From the cell containing the given text, extract its center point as [X, Y] coordinate. 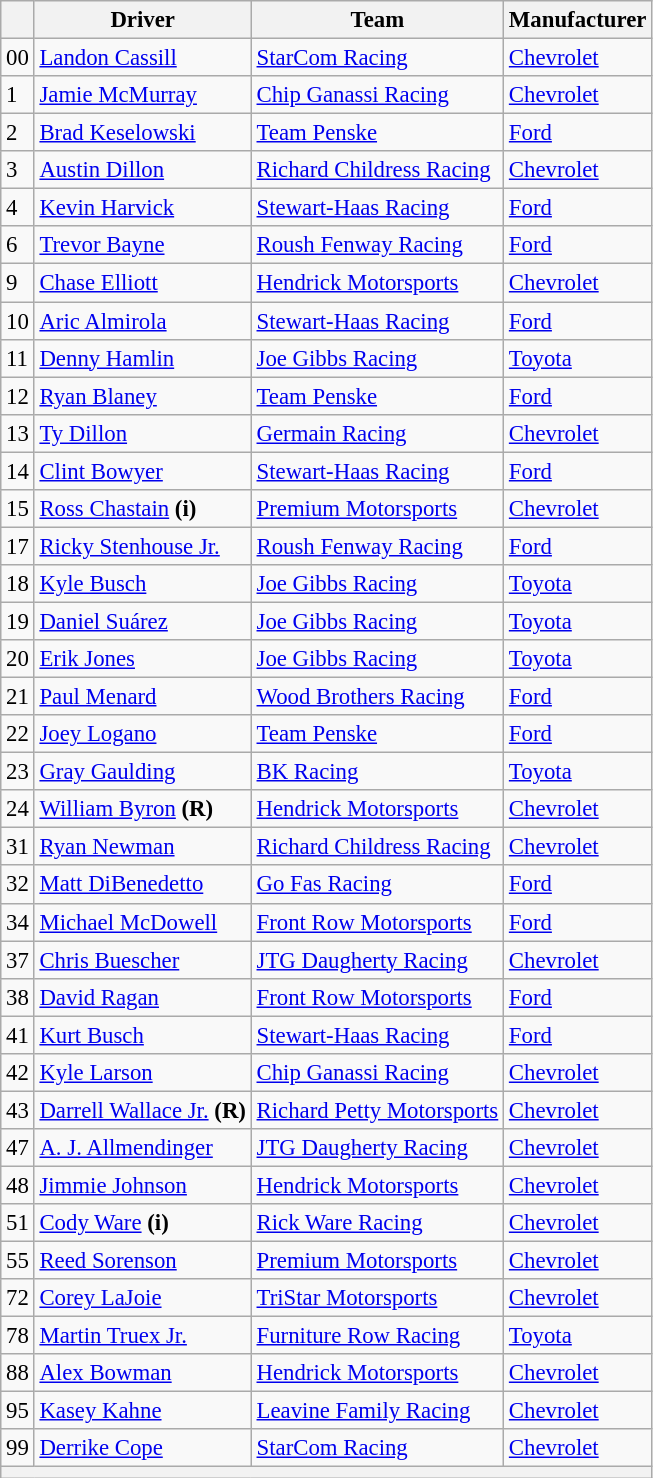
32 [18, 885]
Trevor Bayne [142, 245]
24 [18, 809]
Ryan Newman [142, 847]
William Byron (R) [142, 809]
21 [18, 697]
Gray Gaulding [142, 772]
19 [18, 621]
Go Fas Racing [377, 885]
Furniture Row Racing [377, 1336]
14 [18, 471]
31 [18, 847]
Ross Chastain (i) [142, 509]
23 [18, 772]
48 [18, 1185]
Wood Brothers Racing [377, 697]
Kyle Busch [142, 584]
78 [18, 1336]
Jamie McMurray [142, 95]
Derrike Cope [142, 1449]
22 [18, 734]
34 [18, 922]
10 [18, 321]
88 [18, 1373]
Chase Elliott [142, 283]
41 [18, 1035]
17 [18, 546]
Clint Bowyer [142, 471]
42 [18, 1073]
Landon Cassill [142, 58]
Corey LaJoie [142, 1298]
Martin Truex Jr. [142, 1336]
Jimmie Johnson [142, 1185]
43 [18, 1110]
Darrell Wallace Jr. (R) [142, 1110]
Germain Racing [377, 433]
18 [18, 584]
Ty Dillon [142, 433]
Kurt Busch [142, 1035]
Aric Almirola [142, 321]
Ryan Blaney [142, 396]
Chris Buescher [142, 960]
Leavine Family Racing [377, 1411]
11 [18, 358]
Alex Bowman [142, 1373]
Denny Hamlin [142, 358]
Manufacturer [578, 20]
51 [18, 1223]
12 [18, 396]
BK Racing [377, 772]
Erik Jones [142, 659]
2 [18, 133]
Team [377, 20]
95 [18, 1411]
Driver [142, 20]
Kevin Harvick [142, 208]
David Ragan [142, 997]
Ricky Stenhouse Jr. [142, 546]
TriStar Motorsports [377, 1298]
Michael McDowell [142, 922]
Kasey Kahne [142, 1411]
37 [18, 960]
47 [18, 1148]
Richard Petty Motorsports [377, 1110]
Rick Ware Racing [377, 1223]
Daniel Suárez [142, 621]
38 [18, 997]
4 [18, 208]
55 [18, 1261]
A. J. Allmendinger [142, 1148]
6 [18, 245]
00 [18, 58]
1 [18, 95]
Joey Logano [142, 734]
15 [18, 509]
Kyle Larson [142, 1073]
Brad Keselowski [142, 133]
Reed Sorenson [142, 1261]
9 [18, 283]
Austin Dillon [142, 170]
99 [18, 1449]
3 [18, 170]
20 [18, 659]
Cody Ware (i) [142, 1223]
72 [18, 1298]
13 [18, 433]
Matt DiBenedetto [142, 885]
Paul Menard [142, 697]
